Determine the (X, Y) coordinate at the center of the cell enclosing the given text.  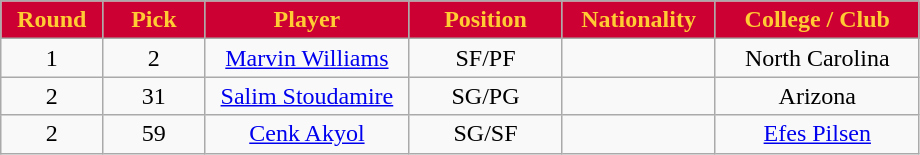
College / Club (817, 20)
SF/PF (486, 58)
59 (154, 134)
Player (307, 20)
Round (52, 20)
SG/PG (486, 96)
Salim Stoudamire (307, 96)
Pick (154, 20)
Nationality (638, 20)
Cenk Akyol (307, 134)
Arizona (817, 96)
1 (52, 58)
31 (154, 96)
Position (486, 20)
Efes Pilsen (817, 134)
SG/SF (486, 134)
Marvin Williams (307, 58)
North Carolina (817, 58)
